Extract the [X, Y] coordinate from the center of the cell holding the provided text.  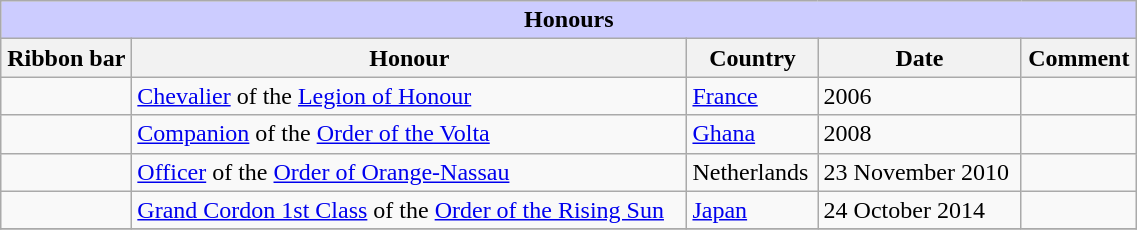
Country [752, 58]
2006 [920, 96]
Officer of the Order of Orange-Nassau [410, 172]
Honour [410, 58]
Grand Cordon 1st Class of the Order of the Rising Sun [410, 210]
23 November 2010 [920, 172]
24 October 2014 [920, 210]
Netherlands [752, 172]
Date [920, 58]
Ribbon bar [66, 58]
Honours [569, 20]
Chevalier of the Legion of Honour [410, 96]
France [752, 96]
Comment [1079, 58]
Companion of the Order of the Volta [410, 134]
Ghana [752, 134]
Japan [752, 210]
2008 [920, 134]
